Extract the (x, y) coordinate from the center of the cell holding the provided text.  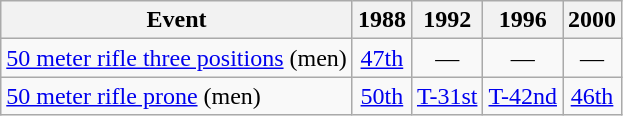
46th (592, 96)
50 meter rifle prone (men) (177, 96)
2000 (592, 20)
50th (382, 96)
47th (382, 58)
T-42nd (523, 96)
1996 (523, 20)
1992 (447, 20)
Event (177, 20)
1988 (382, 20)
T-31st (447, 96)
50 meter rifle three positions (men) (177, 58)
